Output the (x, y) coordinate of the center of the cell containing the given text.  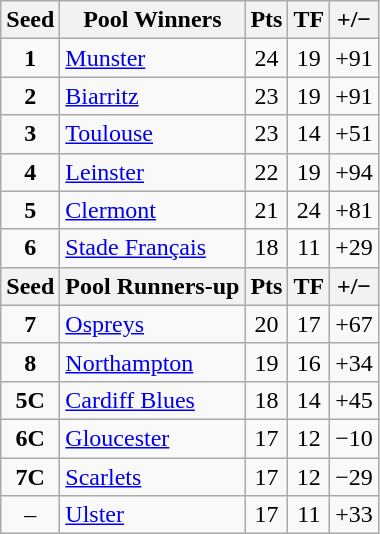
– (30, 515)
+67 (354, 324)
2 (30, 96)
Gloucester (152, 438)
5 (30, 210)
Munster (152, 58)
Cardiff Blues (152, 400)
4 (30, 172)
Scarlets (152, 477)
Leinster (152, 172)
−29 (354, 477)
Biarritz (152, 96)
Toulouse (152, 134)
Pool Winners (152, 20)
8 (30, 362)
+33 (354, 515)
7C (30, 477)
5C (30, 400)
+51 (354, 134)
6C (30, 438)
Clermont (152, 210)
Northampton (152, 362)
+45 (354, 400)
−10 (354, 438)
Ospreys (152, 324)
+94 (354, 172)
Pool Runners-up (152, 286)
20 (266, 324)
21 (266, 210)
16 (309, 362)
Ulster (152, 515)
+34 (354, 362)
7 (30, 324)
3 (30, 134)
22 (266, 172)
+29 (354, 248)
1 (30, 58)
6 (30, 248)
Stade Français (152, 248)
+81 (354, 210)
